Detect which cell encompasses the target text, then output its [x, y] center coordinate. 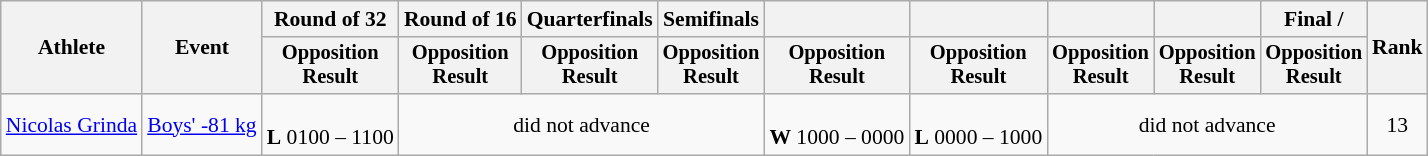
Event [202, 48]
Athlete [72, 48]
Boys' -81 kg [202, 124]
Final / [1314, 19]
Nicolas Grinda [72, 124]
Quarterfinals [590, 19]
Semifinals [712, 19]
Round of 32 [330, 19]
L 0100 – 1100 [330, 124]
Round of 16 [460, 19]
W 1000 – 0000 [836, 124]
13 [1398, 124]
Rank [1398, 48]
L 0000 – 1000 [978, 124]
